Identify which cell holds the provided text, then report its (X, Y) central coordinate. 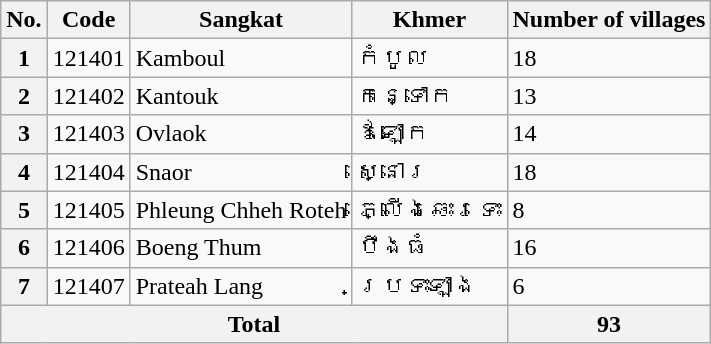
Code (88, 20)
3 (24, 134)
Phleung Chheh Roteh (241, 210)
ភ្លើងឆេះរទេះ (430, 210)
121405 (88, 210)
Total (254, 324)
បឹងធំ (430, 248)
121402 (88, 96)
121401 (88, 58)
ឪឡោក (430, 134)
Number of villages (609, 20)
14 (609, 134)
4 (24, 172)
121407 (88, 286)
7 (24, 286)
5 (24, 210)
121406 (88, 248)
16 (609, 248)
Kantouk (241, 96)
121403 (88, 134)
Prateah Lang (241, 286)
Ovlaok (241, 134)
121404 (88, 172)
កំបូល (430, 58)
93 (609, 324)
Boeng Thum (241, 248)
Kamboul (241, 58)
Sangkat (241, 20)
Snaor (241, 172)
No. (24, 20)
2 (24, 96)
8 (609, 210)
ស្នោរ (430, 172)
ប្រទះឡាង (430, 286)
កន្ទោក (430, 96)
13 (609, 96)
Khmer (430, 20)
1 (24, 58)
